Extract the (X, Y) coordinate from the center of the cell holding the provided text.  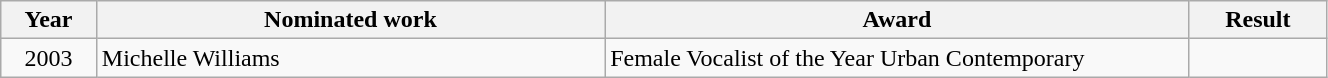
Year (49, 20)
2003 (49, 58)
Female Vocalist of the Year Urban Contemporary (898, 58)
Michelle Williams (350, 58)
Award (898, 20)
Nominated work (350, 20)
Result (1258, 20)
